Identify which cell holds the provided text, then report its (x, y) central coordinate. 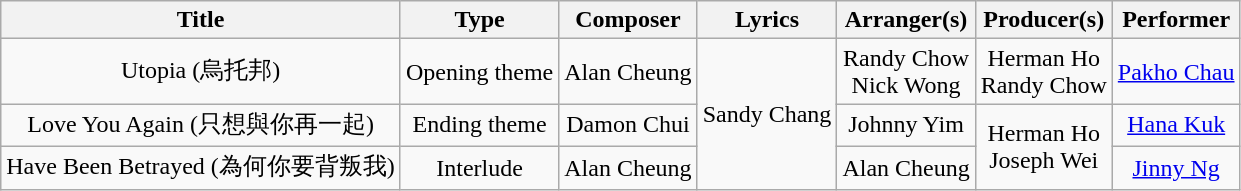
Performer (1176, 20)
Johnny Yim (906, 126)
Pakho Chau (1176, 72)
Utopia (烏托邦) (201, 72)
Love You Again (只想與你再一起) (201, 126)
Arranger(s) (906, 20)
Ending theme (479, 126)
Type (479, 20)
Hana Kuk (1176, 126)
Damon Chui (628, 126)
Opening theme (479, 72)
Composer (628, 20)
Herman Ho Joseph Wei (1044, 146)
Herman Ho Randy Chow (1044, 72)
Title (201, 20)
Randy Chow Nick Wong (906, 72)
Producer(s) (1044, 20)
Lyrics (767, 20)
Interlude (479, 168)
Have Been Betrayed (為何你要背叛我) (201, 168)
Jinny Ng (1176, 168)
Sandy Chang (767, 114)
